Search for the cell housing the specified text and yield its (x, y) center coordinate. 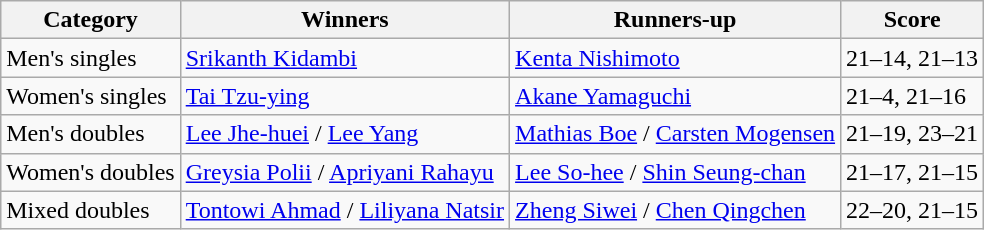
Zheng Siwei / Chen Qingchen (676, 210)
Greysia Polii / Apriyani Rahayu (344, 172)
Score (912, 20)
21–19, 23–21 (912, 134)
Women's doubles (90, 172)
Lee Jhe-huei / Lee Yang (344, 134)
22–20, 21–15 (912, 210)
Tontowi Ahmad / Liliyana Natsir (344, 210)
21–14, 21–13 (912, 58)
Srikanth Kidambi (344, 58)
21–4, 21–16 (912, 96)
Winners (344, 20)
21–17, 21–15 (912, 172)
Kenta Nishimoto (676, 58)
Mathias Boe / Carsten Mogensen (676, 134)
Women's singles (90, 96)
Men's singles (90, 58)
Runners-up (676, 20)
Mixed doubles (90, 210)
Category (90, 20)
Akane Yamaguchi (676, 96)
Men's doubles (90, 134)
Lee So-hee / Shin Seung-chan (676, 172)
Tai Tzu-ying (344, 96)
